Scan for the cell matching the given text and deliver its [X, Y] coordinate at center. 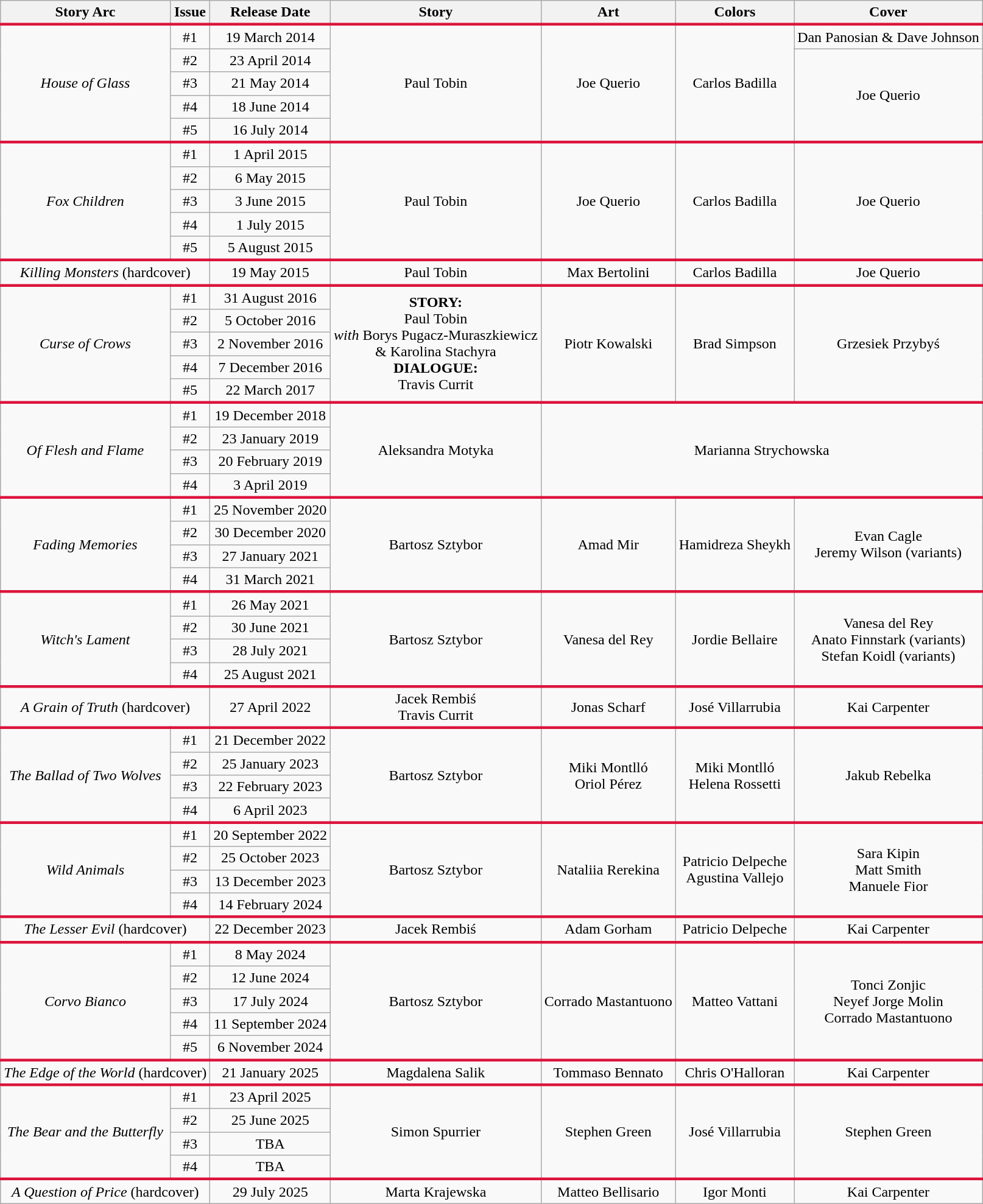
1 July 2015 [270, 224]
Igor Monti [735, 1191]
Brad Simpson [735, 343]
Cover [889, 13]
19 March 2014 [270, 37]
Wild Animals [85, 870]
Jordie Bellaire [735, 639]
The Edge of the World (hardcover) [105, 1072]
Story [436, 13]
8 May 2024 [270, 954]
22 December 2023 [270, 929]
6 November 2024 [270, 1047]
Matteo Vattani [735, 1001]
Hamidreza Sheykh [735, 544]
16 July 2014 [270, 130]
Vanesa del Rey Anato Finnstark (variants) Stefan Koidl (variants) [889, 639]
12 June 2024 [270, 977]
Fading Memories [85, 544]
21 May 2014 [270, 83]
25 January 2023 [270, 764]
House of Glass [85, 83]
A Question of Price (hardcover) [105, 1191]
Colors [735, 13]
27 January 2021 [270, 556]
Matteo Bellisario [608, 1191]
3 April 2019 [270, 485]
Miki MontllóHelena Rossetti [735, 775]
30 June 2021 [270, 627]
Corrado Mastantuono [608, 1001]
23 April 2025 [270, 1097]
STORY:Paul Tobinwith Borys Pugacz-Muraszkiewicz& Karolina StachyraDIALOGUE:Travis Currit [436, 343]
Tonci Zonjic Neyef Jorge Molin Corrado Mastantuono [889, 1001]
27 April 2022 [270, 707]
The Lesser Evil (hardcover) [105, 929]
23 January 2019 [270, 438]
Witch's Lament [85, 639]
Dan Panosian & Dave Johnson [889, 37]
Magdalena Salik [436, 1072]
3 June 2015 [270, 201]
Max Bertolini [608, 273]
Art [608, 13]
Jonas Scharf [608, 707]
22 February 2023 [270, 787]
Corvo Bianco [85, 1001]
19 May 2015 [270, 273]
17 July 2024 [270, 1001]
25 November 2020 [270, 510]
21 January 2025 [270, 1072]
Piotr Kowalski [608, 343]
Issue [190, 13]
Chris O'Halloran [735, 1072]
Grzesiek Przybyś [889, 343]
Marta Krajewska [436, 1191]
30 December 2020 [270, 533]
Aleksandra Motyka [436, 449]
11 September 2024 [270, 1024]
Patricio DelpecheAgustina Vallejo [735, 870]
29 July 2025 [270, 1191]
20 February 2019 [270, 462]
Vanesa del Rey [608, 639]
22 March 2017 [270, 391]
1 April 2015 [270, 155]
Marianna Strychowska [761, 449]
20 September 2022 [270, 834]
The Bear and the Butterfly [85, 1132]
Fox Children [85, 201]
18 June 2014 [270, 107]
6 April 2023 [270, 811]
A Grain of Truth (hardcover) [105, 707]
21 December 2022 [270, 740]
19 December 2018 [270, 415]
Sara Kipin Matt Smith Manuele Fior [889, 870]
25 August 2021 [270, 675]
7 December 2016 [270, 367]
28 July 2021 [270, 650]
14 February 2024 [270, 905]
Miki MontllóOriol Pérez [608, 775]
23 April 2014 [270, 60]
Jakub Rebelka [889, 775]
Release Date [270, 13]
Killing Monsters (hardcover) [105, 273]
Amad Mir [608, 544]
Patricio Delpeche [735, 929]
Nataliia Rerekina [608, 870]
31 August 2016 [270, 297]
5 October 2016 [270, 321]
Evan Cagle Jeremy Wilson (variants) [889, 544]
13 December 2023 [270, 881]
25 June 2025 [270, 1121]
5 August 2015 [270, 248]
Jacek Rembiś [436, 929]
Tommaso Bennato [608, 1072]
25 October 2023 [270, 858]
Story Arc [85, 13]
2 November 2016 [270, 344]
31 March 2021 [270, 580]
Of Flesh and Flame [85, 449]
6 May 2015 [270, 178]
26 May 2021 [270, 604]
Simon Spurrier [436, 1132]
Adam Gorham [608, 929]
Curse of Crows [85, 343]
Jacek RembiśTravis Currit [436, 707]
The Ballad of Two Wolves [85, 775]
